Search for the cell housing the specified text and yield its [x, y] center coordinate. 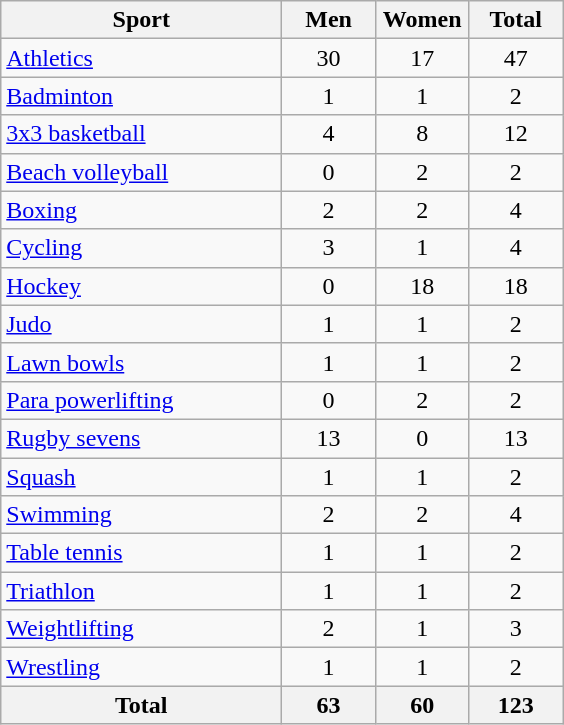
Beach volleyball [142, 172]
Athletics [142, 58]
60 [422, 705]
Badminton [142, 96]
Swimming [142, 515]
30 [329, 58]
47 [516, 58]
Rugby sevens [142, 438]
Weightlifting [142, 629]
Para powerlifting [142, 400]
12 [516, 134]
Table tennis [142, 553]
Women [422, 20]
Wrestling [142, 667]
Boxing [142, 210]
3x3 basketball [142, 134]
Triathlon [142, 591]
Squash [142, 477]
Hockey [142, 286]
123 [516, 705]
17 [422, 58]
Judo [142, 324]
Men [329, 20]
Cycling [142, 248]
Lawn bowls [142, 362]
Sport [142, 20]
8 [422, 134]
63 [329, 705]
